Detect which cell encompasses the target text, then output its (x, y) center coordinate. 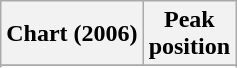
Peakposition (189, 34)
Chart (2006) (72, 34)
